For the text-containing cell, return its midpoint in [X, Y] coordinate format. 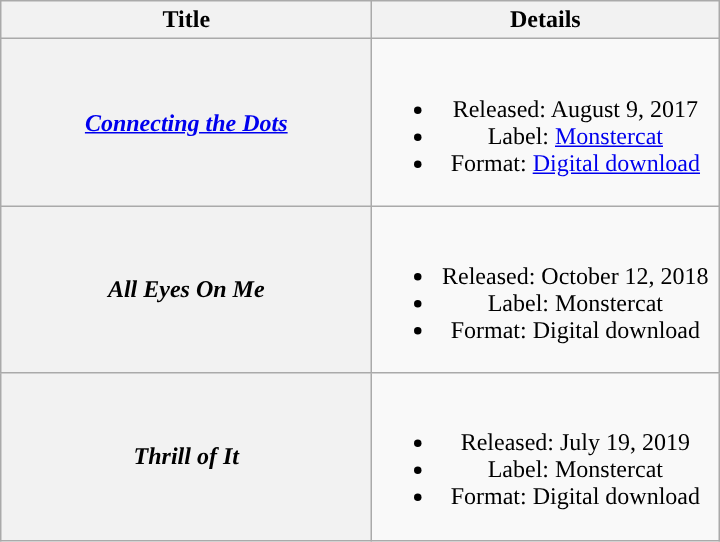
Released: August 9, 2017Label: MonstercatFormat: Digital download [546, 122]
Released: July 19, 2019Label: MonstercatFormat: Digital download [546, 456]
Released: October 12, 2018Label: MonstercatFormat: Digital download [546, 290]
Thrill of It [186, 456]
All Eyes On Me [186, 290]
Details [546, 20]
Connecting the Dots [186, 122]
Title [186, 20]
